Return the [X, Y] coordinate for the center point of the cell that contains the specified text.  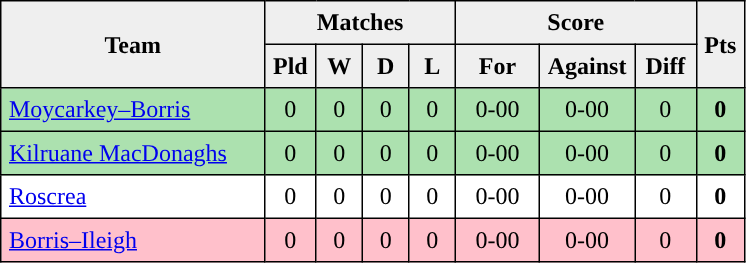
L [432, 66]
Score [576, 23]
Team [133, 44]
For [497, 66]
D [385, 66]
Against [586, 66]
Pld [290, 66]
Roscrea [133, 197]
Kilruane MacDonaghs [133, 153]
Matches [360, 23]
Diff [666, 66]
Borris–Ileigh [133, 240]
W [339, 66]
Moycarkey–Borris [133, 110]
Pts [720, 44]
